Scan for the cell matching the given text and deliver its [x, y] coordinate at center. 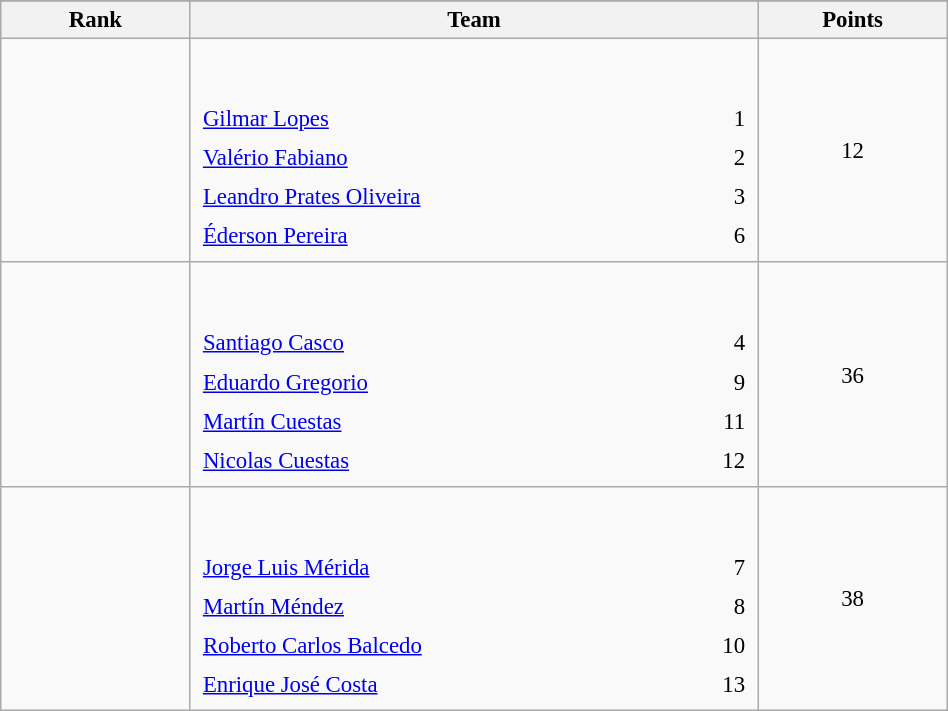
1 [726, 119]
11 [708, 421]
Martín Cuestas [430, 421]
13 [716, 684]
Martín Méndez [438, 606]
36 [852, 374]
Valério Fabiano [450, 158]
Jorge Luis Mérida [438, 567]
Rank [96, 20]
7 [716, 567]
Team [474, 20]
Santiago Casco [430, 343]
4 [708, 343]
Eduardo Gregorio [430, 382]
Santiago Casco 4 Eduardo Gregorio 9 Martín Cuestas 11 Nicolas Cuestas 12 [474, 374]
Gilmar Lopes [450, 119]
38 [852, 598]
Points [852, 20]
9 [708, 382]
Enrique José Costa [438, 684]
2 [726, 158]
Leandro Prates Oliveira [450, 197]
Gilmar Lopes 1 Valério Fabiano 2 Leandro Prates Oliveira 3 Éderson Pereira 6 [474, 151]
10 [716, 645]
6 [726, 236]
8 [716, 606]
Nicolas Cuestas [430, 460]
3 [726, 197]
Jorge Luis Mérida 7 Martín Méndez 8 Roberto Carlos Balcedo 10 Enrique José Costa 13 [474, 598]
Éderson Pereira [450, 236]
Roberto Carlos Balcedo [438, 645]
